Capture the cell that displays the provided text and extract its [x, y] central coordinate. 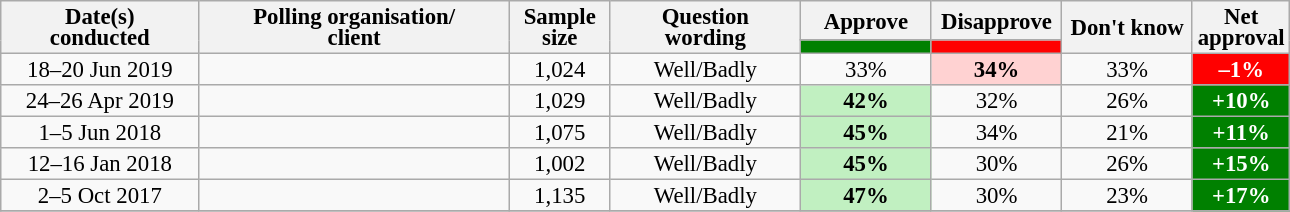
2–5 Oct 2017 [100, 196]
47% [866, 196]
18–20 Jun 2019 [100, 70]
Sample size [560, 28]
1,024 [560, 70]
Net approval [1241, 28]
42% [866, 101]
Disapprove [996, 20]
+17% [1241, 196]
23% [1128, 196]
Don't know [1128, 28]
Date(s)conducted [100, 28]
32% [996, 101]
Polling organisation/client [354, 28]
1,135 [560, 196]
12–16 Jan 2018 [100, 164]
–1% [1241, 70]
1–5 Jun 2018 [100, 133]
+15% [1241, 164]
+11% [1241, 133]
1,002 [560, 164]
1,029 [560, 101]
21% [1128, 133]
+10% [1241, 101]
1,075 [560, 133]
Questionwording [706, 28]
24–26 Apr 2019 [100, 101]
Approve [866, 20]
